Search for the cell housing the specified text and yield its [x, y] center coordinate. 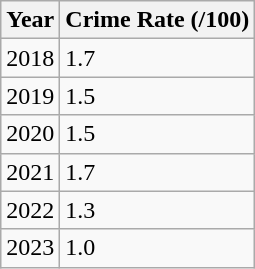
Year [30, 20]
2022 [30, 210]
2023 [30, 248]
2020 [30, 134]
Crime Rate (/100) [158, 20]
1.0 [158, 248]
1.3 [158, 210]
2021 [30, 172]
2018 [30, 58]
2019 [30, 96]
